Scan for the cell matching the given text and deliver its (x, y) coordinate at center. 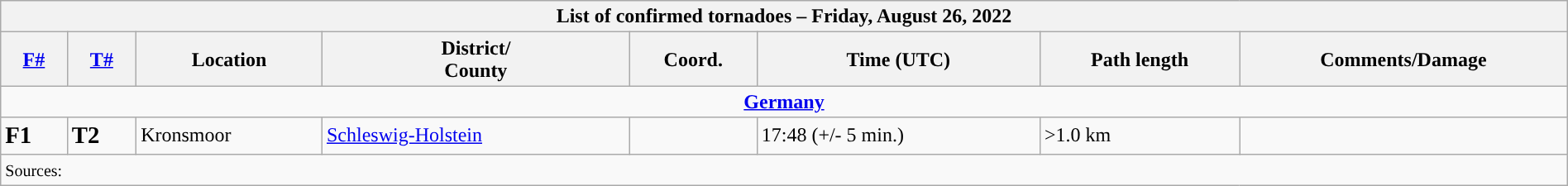
Comments/Damage (1404, 60)
Location (230, 60)
>1.0 km (1140, 136)
Coord. (693, 60)
Kronsmoor (230, 136)
Schleswig-Holstein (476, 136)
List of confirmed tornadoes – Friday, August 26, 2022 (784, 17)
Path length (1140, 60)
District/County (476, 60)
Germany (784, 102)
17:48 (+/- 5 min.) (898, 136)
Time (UTC) (898, 60)
T# (101, 60)
F1 (34, 136)
Sources: (784, 169)
T2 (101, 136)
F# (34, 60)
